Pinpoint the cell where the given text exists, returning its (X, Y) midpoint coordinate. 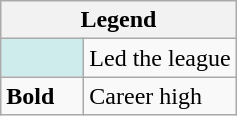
Led the league (160, 58)
Career high (160, 96)
Bold (42, 96)
Legend (118, 20)
